Identify which cell holds the provided text, then report its [X, Y] central coordinate. 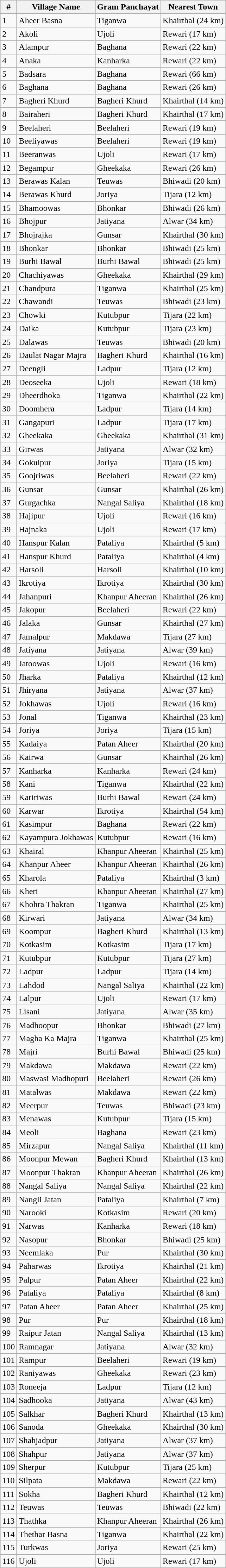
Jokhawas [56, 704]
Raniyawas [56, 1373]
Rampur [56, 1360]
16 [8, 221]
63 [8, 851]
Village Name [56, 7]
Khairal [56, 851]
Alwar (39 km) [193, 650]
Alwar (35 km) [193, 1012]
87 [8, 1172]
19 [8, 262]
Palpur [56, 1280]
Koompur [56, 931]
110 [8, 1481]
101 [8, 1360]
48 [8, 650]
72 [8, 971]
Nearest Town [193, 7]
29 [8, 396]
52 [8, 704]
15 [8, 208]
34 [8, 462]
Narwas [56, 1226]
Karwar [56, 811]
70 [8, 945]
45 [8, 610]
38 [8, 516]
Khairthal (31 km) [193, 436]
Thethar Basna [56, 1534]
Gurgachka [56, 503]
Kasimpur [56, 824]
109 [8, 1467]
Kayampura Jokhawas [56, 838]
Jatoowas [56, 663]
Doomhera [56, 409]
Moonpur Mewan [56, 1159]
86 [8, 1159]
Khanpur Aheer [56, 864]
Hanspur Khurd [56, 556]
6 [8, 87]
Kirwari [56, 918]
68 [8, 918]
5 [8, 74]
Bhiwadi (22 km) [193, 1507]
49 [8, 663]
100 [8, 1347]
Deoseeka [56, 382]
2 [8, 34]
111 [8, 1494]
Roneeja [56, 1387]
Salkhar [56, 1413]
116 [8, 1561]
102 [8, 1373]
# [8, 7]
37 [8, 503]
114 [8, 1534]
Khairthal (3 km) [193, 878]
Ramnagar [56, 1347]
Khairthal (24 km) [193, 20]
10 [8, 141]
Lisani [56, 1012]
3 [8, 47]
Shahpur [56, 1454]
108 [8, 1454]
Berawas Khurd [56, 195]
23 [8, 315]
57 [8, 770]
Shahjadpur [56, 1440]
98 [8, 1320]
Aheer Basna [56, 20]
Lalpur [56, 998]
94 [8, 1266]
Matalwas [56, 1092]
40 [8, 543]
33 [8, 449]
58 [8, 784]
Kadaiya [56, 744]
77 [8, 1039]
Khairthal (16 km) [193, 355]
46 [8, 623]
51 [8, 690]
Raipur Jatan [56, 1333]
54 [8, 730]
Bhiwadi (27 km) [193, 1025]
32 [8, 436]
104 [8, 1400]
Khairthal (23 km) [193, 717]
Tijara (23 km) [193, 328]
Jharka [56, 677]
Bhamoowas [56, 208]
Khairthal (8 km) [193, 1293]
Majri [56, 1052]
Tijara (25 km) [193, 1467]
83 [8, 1119]
Maswasi Madhopuri [56, 1079]
80 [8, 1079]
59 [8, 797]
8 [8, 114]
81 [8, 1092]
Goojriwas [56, 476]
Bhiwadi (26 km) [193, 208]
71 [8, 958]
69 [8, 931]
60 [8, 811]
93 [8, 1253]
Khairthal (4 km) [193, 556]
Chawandi [56, 302]
Khairthal (5 km) [193, 543]
67 [8, 905]
Beeliyawas [56, 141]
Badsara [56, 74]
39 [8, 529]
85 [8, 1146]
Khairthal (11 km) [193, 1146]
Chowki [56, 315]
50 [8, 677]
9 [8, 127]
53 [8, 717]
7 [8, 101]
22 [8, 302]
Menawas [56, 1119]
Silpata [56, 1481]
96 [8, 1293]
Sanoda [56, 1427]
30 [8, 409]
Turkwas [56, 1548]
Girwas [56, 449]
42 [8, 569]
Khairthal (14 km) [193, 101]
Meerpur [56, 1106]
95 [8, 1280]
Neemlaka [56, 1253]
78 [8, 1052]
Khairthal (54 km) [193, 811]
Moonpur Thakran [56, 1172]
107 [8, 1440]
113 [8, 1521]
Khairthal (7 km) [193, 1199]
Jonal [56, 717]
Chachiyawas [56, 275]
84 [8, 1132]
Alwar (43 km) [193, 1400]
Khohra Thakran [56, 905]
17 [8, 235]
18 [8, 248]
14 [8, 195]
Sadhooka [56, 1400]
Bairaheri [56, 114]
Khairthal (21 km) [193, 1266]
Berawas Kalan [56, 181]
75 [8, 1012]
55 [8, 744]
Kaririwas [56, 797]
Khairthal (29 km) [193, 275]
Khairthal (17 km) [193, 114]
Jhiryana [56, 690]
Paharwas [56, 1266]
Tijara (22 km) [193, 315]
Jahanpuri [56, 597]
Rewari (25 km) [193, 1548]
25 [8, 342]
41 [8, 556]
115 [8, 1548]
11 [8, 154]
43 [8, 583]
21 [8, 288]
Gangapuri [56, 422]
28 [8, 382]
Kairwa [56, 757]
44 [8, 597]
Deengli [56, 369]
36 [8, 489]
Nasopur [56, 1239]
79 [8, 1065]
62 [8, 838]
Bhojpur [56, 221]
61 [8, 824]
92 [8, 1239]
Hajipur [56, 516]
Bhojrajka [56, 235]
90 [8, 1213]
105 [8, 1413]
Nangli Jatan [56, 1199]
Rewari (66 km) [193, 74]
76 [8, 1025]
47 [8, 637]
Hajnaka [56, 529]
97 [8, 1306]
Khairthal (20 km) [193, 744]
Mirzapur [56, 1146]
Begampur [56, 168]
65 [8, 878]
Akoli [56, 34]
35 [8, 476]
24 [8, 328]
Hanspur Kalan [56, 543]
106 [8, 1427]
82 [8, 1106]
Jamalpur [56, 637]
89 [8, 1199]
Magha Ka Majra [56, 1039]
Jalaka [56, 623]
26 [8, 355]
99 [8, 1333]
Meoli [56, 1132]
Sherpur [56, 1467]
Narooki [56, 1213]
Sokha [56, 1494]
Lahdod [56, 985]
4 [8, 61]
Rewari (20 km) [193, 1213]
Kheri [56, 891]
Daulat Nagar Majra [56, 355]
74 [8, 998]
66 [8, 891]
73 [8, 985]
Madhoopur [56, 1025]
Alampur [56, 47]
1 [8, 20]
88 [8, 1186]
Kani [56, 784]
Gram Panchayat [128, 7]
Dalawas [56, 342]
12 [8, 168]
Gokulpur [56, 462]
13 [8, 181]
31 [8, 422]
Kharola [56, 878]
56 [8, 757]
Anaka [56, 61]
Dheerdhoka [56, 396]
Daika [56, 328]
20 [8, 275]
112 [8, 1507]
Thathka [56, 1521]
Chandpura [56, 288]
27 [8, 369]
103 [8, 1387]
91 [8, 1226]
Khairthal (10 km) [193, 569]
64 [8, 864]
Jakopur [56, 610]
Beeranwas [56, 154]
